Locate the cell with the specified text and output its (X, Y) center coordinate. 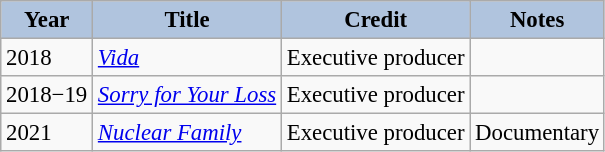
Nuclear Family (188, 133)
Credit (375, 20)
2018 (47, 58)
Sorry for Your Loss (188, 95)
Documentary (538, 133)
Notes (538, 20)
2021 (47, 133)
Vida (188, 58)
Title (188, 20)
Year (47, 20)
2018−19 (47, 95)
